Search for the cell housing the specified text and yield its (x, y) center coordinate. 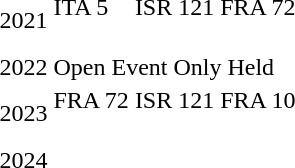
FRA 72 (91, 114)
ISR 121 (174, 114)
